Determine the (x, y) coordinate at the center of the cell enclosing the given text.  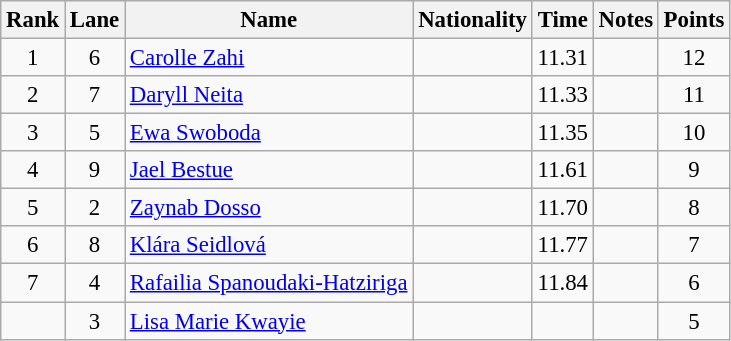
Points (694, 20)
11.35 (562, 133)
Notes (626, 20)
11.84 (562, 283)
Carolle Zahi (269, 58)
Daryll Neita (269, 95)
1 (33, 58)
11.31 (562, 58)
10 (694, 133)
Ewa Swoboda (269, 133)
Lisa Marie Kwayie (269, 321)
12 (694, 58)
Klára Seidlová (269, 245)
Rafailia Spanoudaki-Hatziriga (269, 283)
11 (694, 95)
Time (562, 20)
11.77 (562, 245)
Rank (33, 20)
Zaynab Dosso (269, 208)
Nationality (472, 20)
11.33 (562, 95)
Name (269, 20)
Lane (95, 20)
11.61 (562, 170)
11.70 (562, 208)
Jael Bestue (269, 170)
